Detect which cell encompasses the target text, then output its [X, Y] center coordinate. 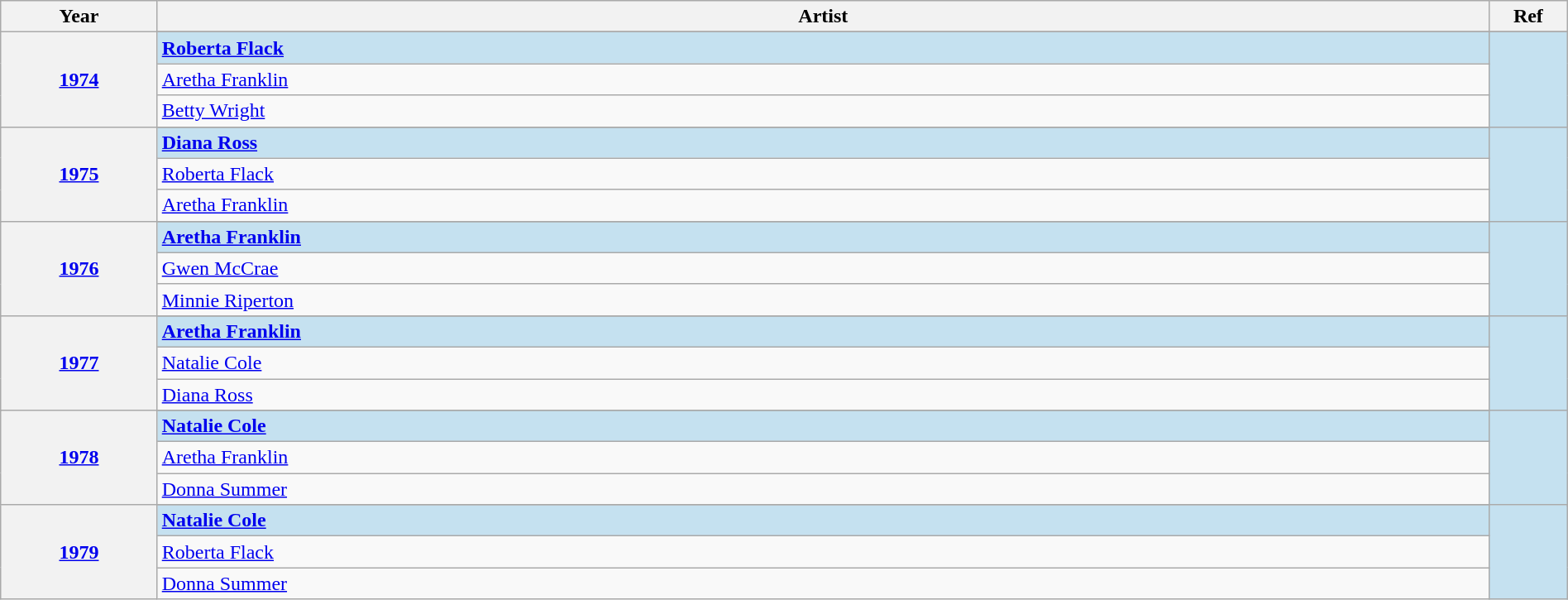
1977 [79, 362]
Artist [823, 17]
Year [79, 17]
1978 [79, 458]
1979 [79, 552]
Gwen McCrae [823, 268]
Ref [1528, 17]
Minnie Riperton [823, 300]
1974 [79, 79]
Betty Wright [823, 111]
1976 [79, 268]
1975 [79, 174]
